Scan for the cell matching the given text and deliver its (x, y) coordinate at center. 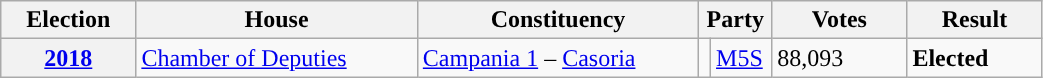
2018 (68, 58)
House (276, 20)
Result (974, 20)
Votes (840, 20)
Campania 1 – Casoria (558, 58)
M5S (742, 58)
Elected (974, 58)
Constituency (558, 20)
Chamber of Deputies (276, 58)
88,093 (840, 58)
Party (736, 20)
Election (68, 20)
